For the text-containing cell, return its midpoint in [x, y] coordinate format. 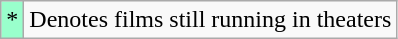
* [12, 20]
Denotes films still running in theaters [210, 20]
